Find where the given text appears and provide that cell's center as [x, y] coordinate. 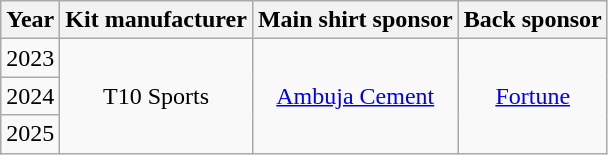
Ambuja Cement [355, 96]
Year [30, 20]
Kit manufacturer [156, 20]
T10 Sports [156, 96]
2025 [30, 134]
2023 [30, 58]
Back sponsor [532, 20]
Fortune [532, 96]
2024 [30, 96]
Main shirt sponsor [355, 20]
